Identify which cell holds the provided text, then report its (x, y) central coordinate. 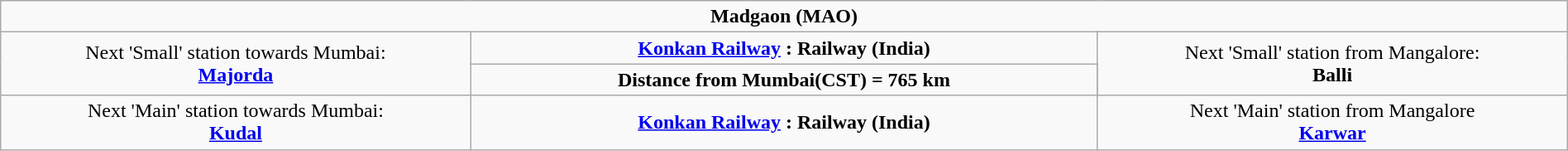
Next 'Small' station from Mangalore:Balli (1332, 64)
Next 'Main' station from MangaloreKarwar (1332, 123)
Madgaon (MAO) (784, 17)
Next 'Main' station towards Mumbai:Kudal (236, 123)
Distance from Mumbai(CST) = 765 km (784, 80)
Next 'Small' station towards Mumbai:Majorda (236, 64)
